Return (X, Y) of the center of cell containing provided text 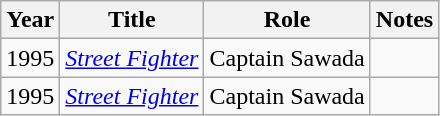
Role (287, 20)
Title (132, 20)
Year (30, 20)
Notes (404, 20)
